Provide the (X, Y) coordinate of the cell's center where the given text is located.  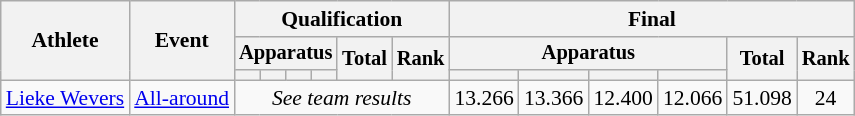
12.066 (692, 98)
51.098 (762, 98)
All-around (182, 98)
24 (826, 98)
Event (182, 40)
Qualification (342, 19)
Final (652, 19)
See team results (342, 98)
12.400 (622, 98)
Lieke Wevers (65, 98)
13.266 (484, 98)
13.366 (554, 98)
Athlete (65, 40)
